Extract the (x, y) coordinate from the center of the cell holding the provided text.  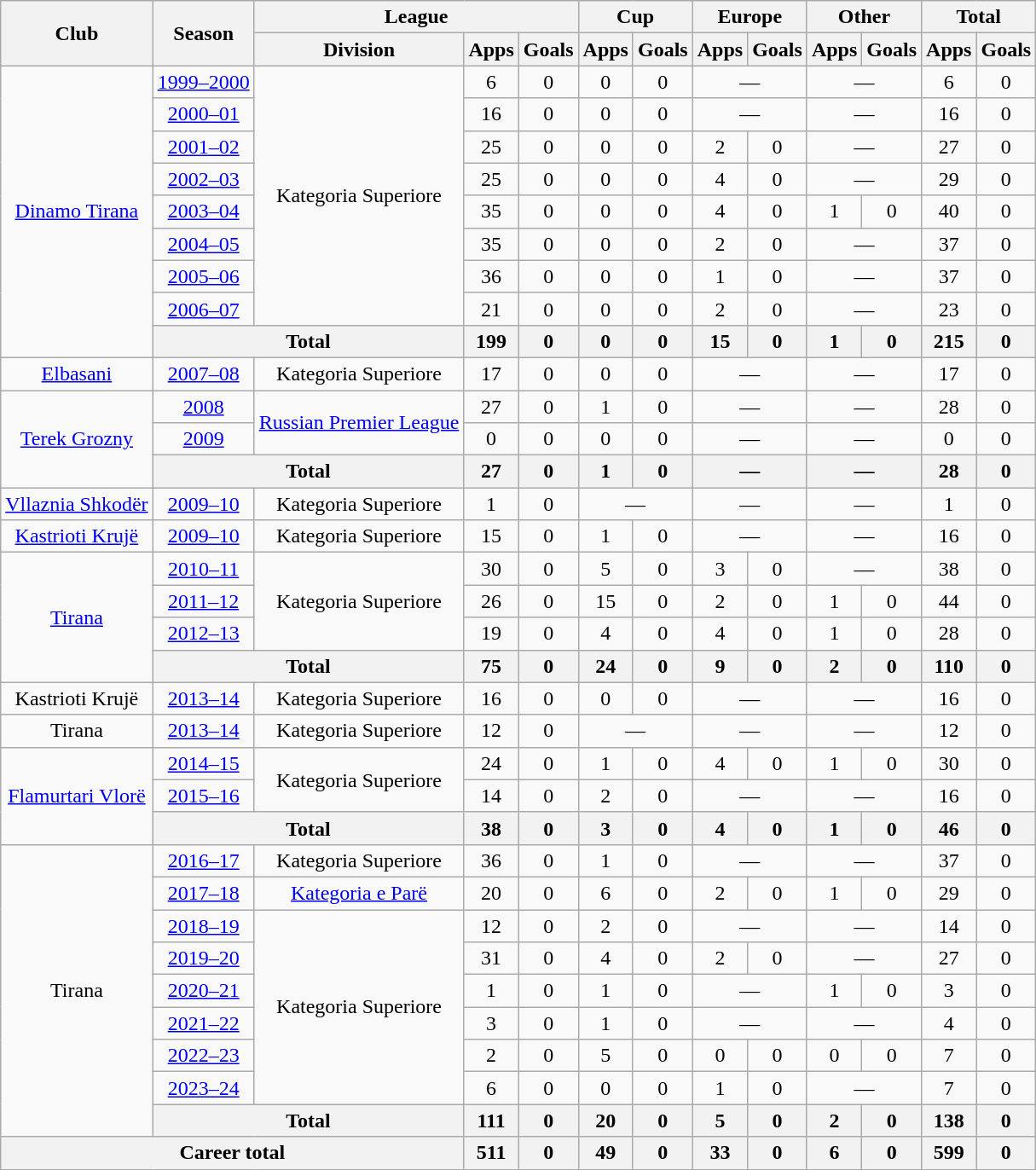
Season (203, 33)
2019–20 (203, 959)
Career total (232, 1153)
Elbasani (77, 374)
Club (77, 33)
2016–17 (203, 860)
Division (359, 49)
138 (949, 1121)
23 (949, 309)
2018–19 (203, 925)
2022–23 (203, 1056)
2000–01 (203, 114)
2017–18 (203, 893)
2023–24 (203, 1088)
215 (949, 341)
26 (491, 601)
2015–16 (203, 796)
2009 (203, 439)
Terek Grozny (77, 439)
110 (949, 666)
2007–08 (203, 374)
2001–02 (203, 147)
League (416, 17)
2005–06 (203, 276)
Europe (750, 17)
Dinamo Tirana (77, 211)
2012–13 (203, 634)
2011–12 (203, 601)
46 (949, 828)
49 (605, 1153)
Cup (635, 17)
2002–03 (203, 179)
75 (491, 666)
9 (720, 666)
44 (949, 601)
Flamurtari Vlorë (77, 796)
Vllaznia Shkodër (77, 504)
Kategoria e Parë (359, 893)
2021–22 (203, 1023)
599 (949, 1153)
1999–2000 (203, 82)
2020–21 (203, 991)
Russian Premier League (359, 423)
19 (491, 634)
199 (491, 341)
21 (491, 309)
2014–15 (203, 763)
2003–04 (203, 211)
33 (720, 1153)
2008 (203, 407)
2004–05 (203, 244)
31 (491, 959)
2010–11 (203, 569)
Other (864, 17)
111 (491, 1121)
511 (491, 1153)
40 (949, 211)
2006–07 (203, 309)
